Find where the given text appears and provide that cell's center as [X, Y] coordinate. 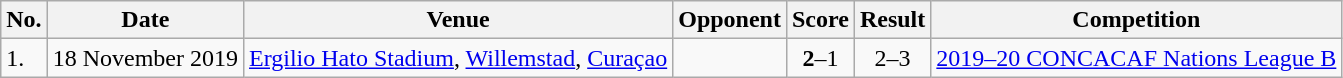
Date [145, 20]
Opponent [730, 20]
2–1 [820, 58]
Result [892, 20]
1. [24, 58]
2019–20 CONCACAF Nations League B [1136, 58]
Score [820, 20]
No. [24, 20]
Venue [458, 20]
2–3 [892, 58]
Ergilio Hato Stadium, Willemstad, Curaçao [458, 58]
Competition [1136, 20]
18 November 2019 [145, 58]
